Determine the [x, y] coordinate at the center of the cell enclosing the given text.  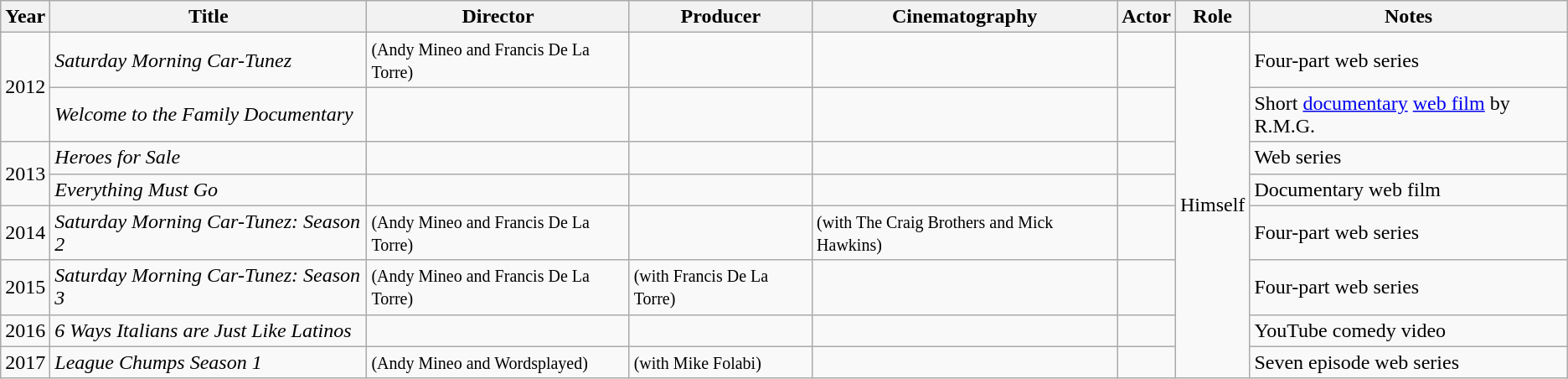
2017 [25, 362]
Role [1212, 17]
Actor [1147, 17]
Everything Must Go [209, 189]
Short documentary web film by R.M.G. [1409, 114]
Saturday Morning Car-Tunez: Season 3 [209, 287]
Web series [1409, 158]
Title [209, 17]
2012 [25, 87]
Himself [1212, 205]
2014 [25, 233]
2016 [25, 330]
Cinematography [965, 17]
Saturday Morning Car-Tunez [209, 60]
League Chumps Season 1 [209, 362]
Welcome to the Family Documentary [209, 114]
Producer [720, 17]
2013 [25, 174]
Heroes for Sale [209, 158]
Director [498, 17]
Year [25, 17]
Seven episode web series [1409, 362]
(with Francis De La Torre) [720, 287]
(with The Craig Brothers and Mick Hawkins) [965, 233]
YouTube comedy video [1409, 330]
Saturday Morning Car-Tunez: Season 2 [209, 233]
(with Mike Folabi) [720, 362]
Notes [1409, 17]
2015 [25, 287]
6 Ways Italians are Just Like Latinos [209, 330]
(Andy Mineo and Wordsplayed) [498, 362]
Documentary web film [1409, 189]
